Return the [x, y] coordinate for the center point of the cell that contains the specified text.  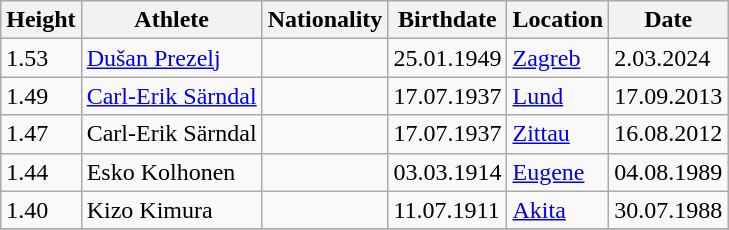
16.08.2012 [668, 134]
Date [668, 20]
04.08.1989 [668, 172]
Kizo Kimura [172, 210]
Akita [558, 210]
1.49 [41, 96]
Dušan Prezelj [172, 58]
Nationality [325, 20]
1.53 [41, 58]
25.01.1949 [448, 58]
30.07.1988 [668, 210]
Zittau [558, 134]
1.44 [41, 172]
Zagreb [558, 58]
2.03.2024 [668, 58]
Height [41, 20]
11.07.1911 [448, 210]
Eugene [558, 172]
03.03.1914 [448, 172]
Birthdate [448, 20]
1.47 [41, 134]
1.40 [41, 210]
Location [558, 20]
Esko Kolhonen [172, 172]
Lund [558, 96]
Athlete [172, 20]
17.09.2013 [668, 96]
